Return [X, Y] of the center of cell containing provided text 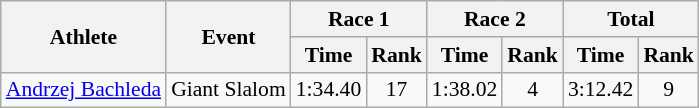
Athlete [84, 36]
Andrzej Bachleda [84, 90]
17 [396, 90]
9 [668, 90]
1:34.40 [328, 90]
Race 2 [495, 19]
Event [228, 36]
4 [532, 90]
3:12.42 [600, 90]
Total [631, 19]
Race 1 [359, 19]
1:38.02 [464, 90]
Giant Slalom [228, 90]
